Search for the cell housing the specified text and yield its [X, Y] center coordinate. 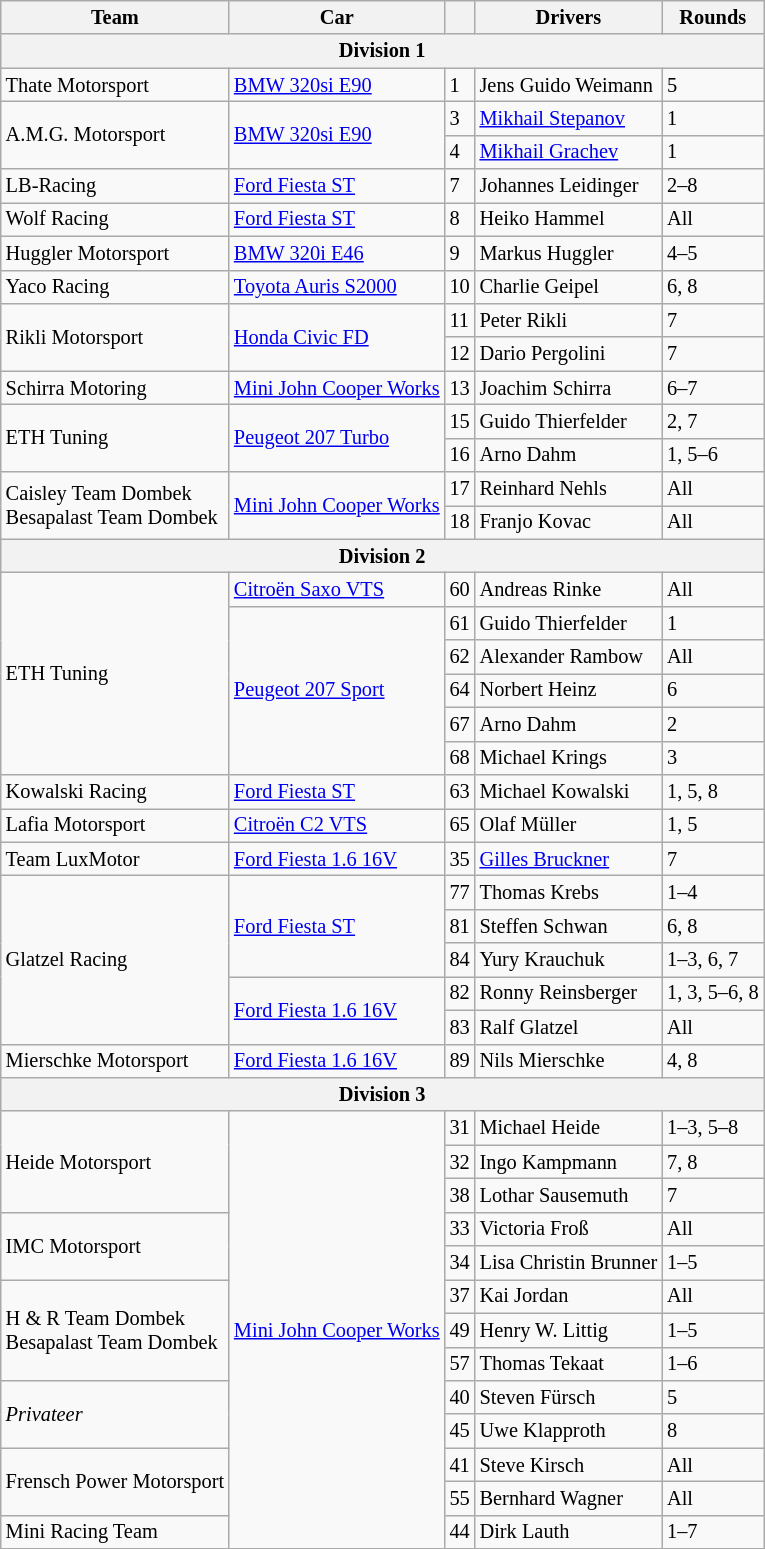
Henry W. Littig [569, 1330]
Drivers [569, 17]
49 [460, 1330]
Thate Motorsport [115, 85]
Steffen Schwan [569, 926]
2, 7 [712, 421]
84 [460, 960]
Honda Civic FD [337, 336]
37 [460, 1296]
64 [460, 690]
33 [460, 1229]
6–7 [712, 388]
Lothar Sausemuth [569, 1195]
1, 5 [712, 825]
Jens Guido Weimann [569, 85]
Rikli Motorsport [115, 336]
55 [460, 1498]
Division 2 [382, 556]
45 [460, 1431]
Kowalski Racing [115, 791]
83 [460, 1027]
Thomas Krebs [569, 892]
31 [460, 1128]
13 [460, 388]
Division 3 [382, 1094]
44 [460, 1532]
Norbert Heinz [569, 690]
68 [460, 758]
7, 8 [712, 1162]
2–8 [712, 186]
Steven Fürsch [569, 1397]
Mini Racing Team [115, 1532]
Gilles Bruckner [569, 859]
17 [460, 489]
16 [460, 455]
Bernhard Wagner [569, 1498]
41 [460, 1465]
Huggler Motorsport [115, 253]
4–5 [712, 253]
Heiko Hammel [569, 219]
60 [460, 589]
40 [460, 1397]
Ralf Glatzel [569, 1027]
Privateer [115, 1414]
12 [460, 354]
2 [712, 724]
57 [460, 1364]
Peugeot 207 Sport [337, 690]
Lafia Motorsport [115, 825]
Glatzel Racing [115, 959]
Uwe Klapproth [569, 1431]
Kai Jordan [569, 1296]
Michael Heide [569, 1128]
H & R Team Dombek Besapalast Team Dombek [115, 1330]
Michael Krings [569, 758]
4 [460, 152]
Ingo Kampmann [569, 1162]
Thomas Tekaat [569, 1364]
Michael Kowalski [569, 791]
Caisley Team Dombek Besapalast Team Dombek [115, 506]
IMC Motorsport [115, 1246]
Dario Pergolini [569, 354]
Mikhail Grachev [569, 152]
Dirk Lauth [569, 1532]
67 [460, 724]
63 [460, 791]
35 [460, 859]
A.M.G. Motorsport [115, 134]
Lisa Christin Brunner [569, 1263]
Olaf Müller [569, 825]
6 [712, 690]
Alexander Rambow [569, 657]
Steve Kirsch [569, 1465]
Ronny Reinsberger [569, 993]
89 [460, 1061]
1–7 [712, 1532]
Victoria Froß [569, 1229]
1, 3, 5–6, 8 [712, 993]
Joachim Schirra [569, 388]
1–3, 6, 7 [712, 960]
Citroën C2 VTS [337, 825]
61 [460, 623]
34 [460, 1263]
1, 5, 8 [712, 791]
Citroën Saxo VTS [337, 589]
Schirra Motoring [115, 388]
1–6 [712, 1364]
1–4 [712, 892]
32 [460, 1162]
Reinhard Nehls [569, 489]
Franjo Kovac [569, 522]
Andreas Rinke [569, 589]
Heide Motorsport [115, 1162]
62 [460, 657]
Wolf Racing [115, 219]
Peugeot 207 Turbo [337, 438]
9 [460, 253]
11 [460, 320]
Frensch Power Motorsport [115, 1482]
LB-Racing [115, 186]
Markus Huggler [569, 253]
Team [115, 17]
Peter Rikli [569, 320]
10 [460, 287]
Charlie Geipel [569, 287]
Yaco Racing [115, 287]
Mierschke Motorsport [115, 1061]
77 [460, 892]
1–3, 5–8 [712, 1128]
4, 8 [712, 1061]
38 [460, 1195]
Division 1 [382, 51]
Nils Mierschke [569, 1061]
18 [460, 522]
Mikhail Stepanov [569, 118]
Toyota Auris S2000 [337, 287]
Team LuxMotor [115, 859]
Rounds [712, 17]
Yury Krauchuk [569, 960]
65 [460, 825]
1, 5–6 [712, 455]
81 [460, 926]
Johannes Leidinger [569, 186]
15 [460, 421]
BMW 320i E46 [337, 253]
82 [460, 993]
Car [337, 17]
